Return [X, Y] of the center of cell containing provided text 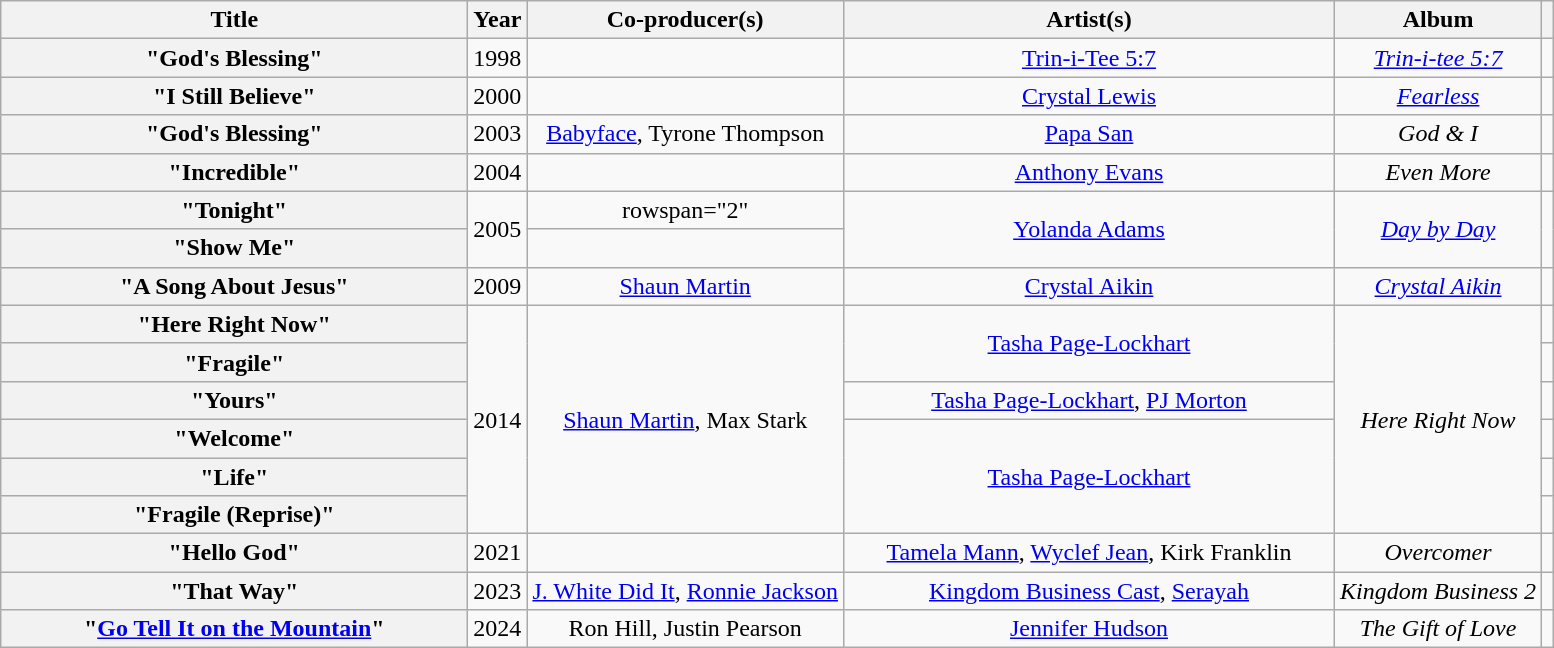
"Go Tell It on the Mountain" [234, 629]
"Fragile (Reprise)" [234, 515]
Shaun Martin, Max Stark [686, 419]
Anthony Evans [1088, 172]
Ron Hill, Justin Pearson [686, 629]
Jennifer Hudson [1088, 629]
"Welcome" [234, 438]
"Incredible" [234, 172]
2003 [498, 134]
Crystal Lewis [1088, 96]
2024 [498, 629]
"Hello God" [234, 553]
"Life" [234, 477]
Trin-i-tee 5:7 [1438, 58]
Here Right Now [1438, 419]
Artist(s) [1088, 20]
2014 [498, 419]
Even More [1438, 172]
Babyface, Tyrone Thompson [686, 134]
2004 [498, 172]
"Show Me" [234, 248]
God & I [1438, 134]
Trin-i-Tee 5:7 [1088, 58]
Yolanda Adams [1088, 229]
2009 [498, 286]
2023 [498, 591]
rowspan="2" [686, 210]
Day by Day [1438, 229]
1998 [498, 58]
Kingdom Business Cast, Serayah [1088, 591]
Fearless [1438, 96]
"I Still Believe" [234, 96]
"Tonight" [234, 210]
2000 [498, 96]
Tamela Mann, Wyclef Jean, Kirk Franklin [1088, 553]
The Gift of Love [1438, 629]
Kingdom Business 2 [1438, 591]
Year [498, 20]
Overcomer [1438, 553]
Co-producer(s) [686, 20]
Title [234, 20]
Shaun Martin [686, 286]
Album [1438, 20]
"A Song About Jesus" [234, 286]
2005 [498, 229]
Papa San [1088, 134]
"Here Right Now" [234, 324]
"Fragile" [234, 362]
J. White Did It, Ronnie Jackson [686, 591]
"Yours" [234, 400]
2021 [498, 553]
Tasha Page-Lockhart, PJ Morton [1088, 400]
"That Way" [234, 591]
